Pinpoint the cell where the given text exists, returning its [X, Y] midpoint coordinate. 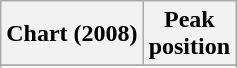
Peakposition [189, 34]
Chart (2008) [72, 34]
